From the cell containing the given text, extract its center point as (X, Y) coordinate. 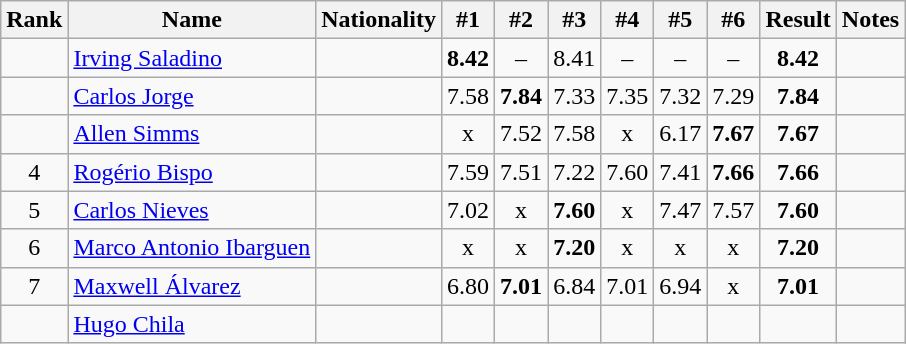
5 (34, 210)
7.35 (628, 96)
6.17 (680, 134)
Marco Antonio Ibarguen (192, 248)
7 (34, 286)
6.84 (574, 286)
4 (34, 172)
#6 (734, 20)
7.32 (680, 96)
#2 (522, 20)
Carlos Jorge (192, 96)
Rank (34, 20)
Rogério Bispo (192, 172)
Irving Saladino (192, 58)
#5 (680, 20)
8.41 (574, 58)
Carlos Nieves (192, 210)
Name (192, 20)
7.51 (522, 172)
6.80 (468, 286)
6.94 (680, 286)
6 (34, 248)
7.41 (680, 172)
7.57 (734, 210)
7.52 (522, 134)
7.22 (574, 172)
7.02 (468, 210)
7.59 (468, 172)
7.33 (574, 96)
7.47 (680, 210)
Hugo Chila (192, 324)
#1 (468, 20)
#4 (628, 20)
Notes (870, 20)
#3 (574, 20)
Nationality (379, 20)
Maxwell Álvarez (192, 286)
Allen Simms (192, 134)
7.29 (734, 96)
Result (798, 20)
